Find where the given text appears and provide that cell's center as (X, Y) coordinate. 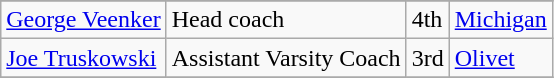
Assistant Varsity Coach (286, 58)
Michigan (500, 20)
3rd (428, 58)
4th (428, 20)
Joe Truskowski (84, 58)
Olivet (500, 58)
George Veenker (84, 20)
Head coach (286, 20)
